Scan for the cell matching the given text and deliver its (X, Y) coordinate at center. 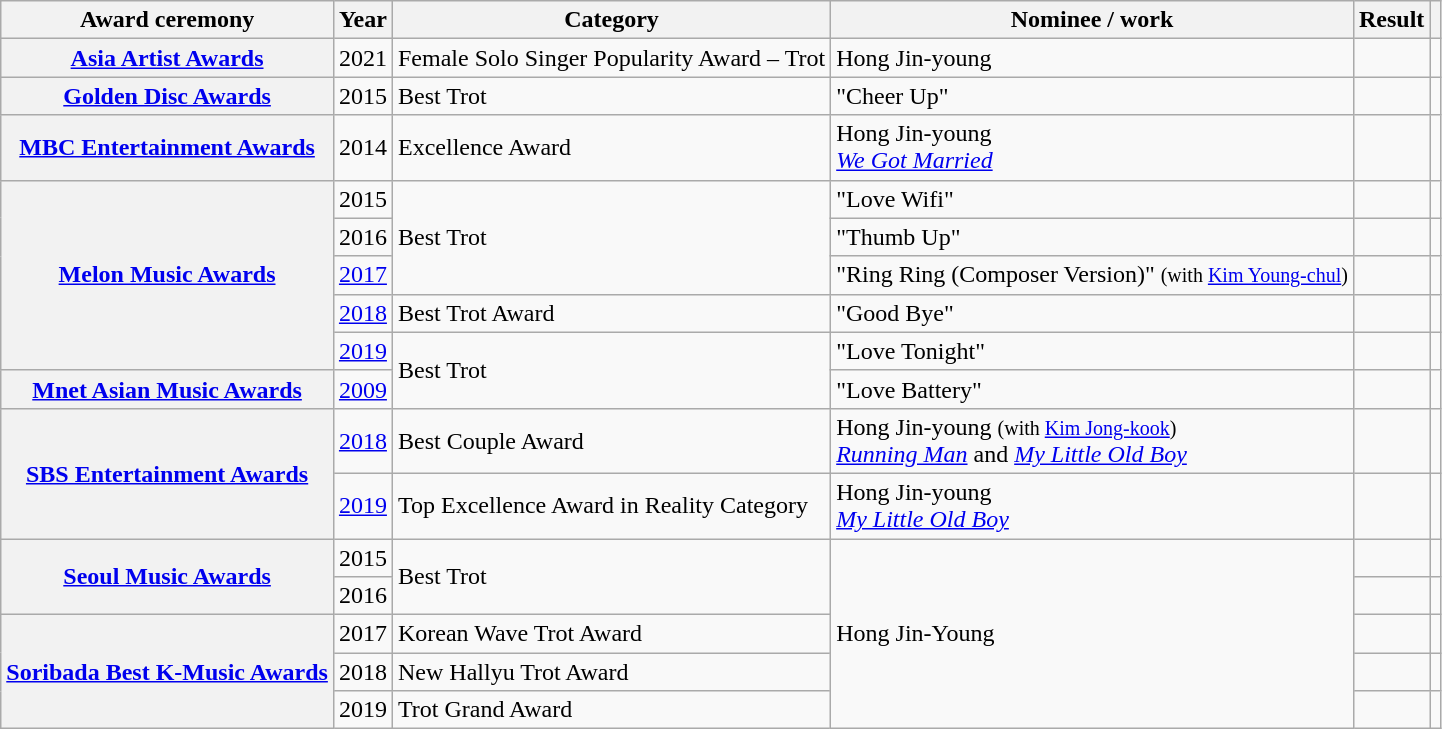
Best Couple Award (611, 440)
Melon Music Awards (168, 275)
"Love Wifi" (1092, 199)
Hong Jin-Young (1092, 633)
Female Solo Singer Popularity Award – Trot (611, 58)
Year (362, 20)
Best Trot Award (611, 313)
Hong Jin-youngWe Got Married (1092, 148)
"Ring Ring (Composer Version)" (with Kim Young-chul) (1092, 275)
"Good Bye" (1092, 313)
"Love Battery" (1092, 389)
"Thumb Up" (1092, 237)
MBC Entertainment Awards (168, 148)
Category (611, 20)
Mnet Asian Music Awards (168, 389)
Hong Jin-youngMy Little Old Boy (1092, 506)
New Hallyu Trot Award (611, 672)
Trot Grand Award (611, 710)
Top Excellence Award in Reality Category (611, 506)
2009 (362, 389)
Excellence Award (611, 148)
Korean Wave Trot Award (611, 634)
2021 (362, 58)
Golden Disc Awards (168, 96)
Hong Jin-young (with Kim Jong-kook)Running Man and My Little Old Boy (1092, 440)
SBS Entertainment Awards (168, 473)
Result (1391, 20)
Soribada Best K-Music Awards (168, 672)
Asia Artist Awards (168, 58)
"Cheer Up" (1092, 96)
Seoul Music Awards (168, 576)
Nominee / work (1092, 20)
Hong Jin-young (1092, 58)
"Love Tonight" (1092, 351)
2014 (362, 148)
Award ceremony (168, 20)
